Extract the (x, y) coordinate from the center of the cell holding the provided text.  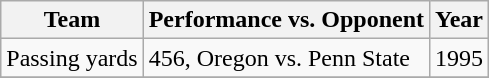
Passing yards (72, 58)
456, Oregon vs. Penn State (286, 58)
Team (72, 20)
Performance vs. Opponent (286, 20)
1995 (460, 58)
Year (460, 20)
